Output the [x, y] coordinate of the center of the cell containing the given text.  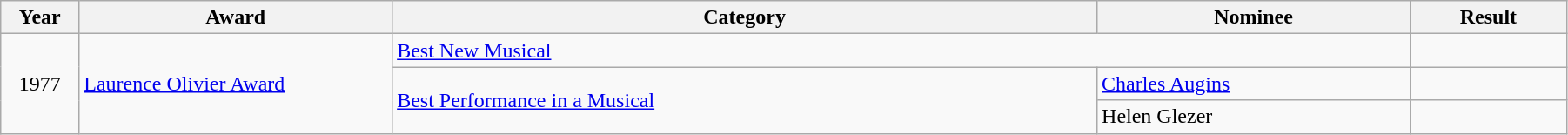
Helen Glezer [1254, 117]
Nominee [1254, 17]
1977 [40, 84]
Award [236, 17]
Best New Musical [901, 51]
Category [745, 17]
Charles Augins [1254, 84]
Laurence Olivier Award [236, 84]
Best Performance in a Musical [745, 100]
Result [1488, 17]
Year [40, 17]
